From the cell containing the given text, extract its center point as (X, Y) coordinate. 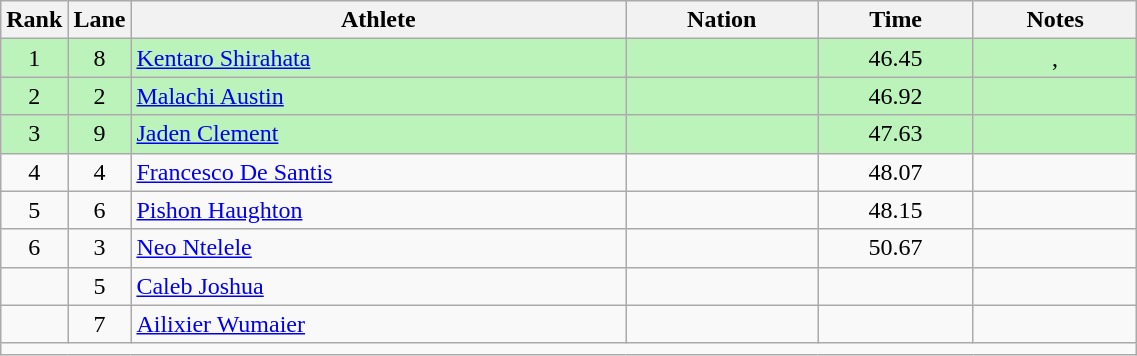
, (1055, 58)
Kentaro Shirahata (378, 58)
Athlete (378, 20)
Francesco De Santis (378, 172)
46.92 (896, 96)
48.07 (896, 172)
Nation (722, 20)
Malachi Austin (378, 96)
7 (100, 324)
9 (100, 134)
8 (100, 58)
1 (34, 58)
46.45 (896, 58)
48.15 (896, 210)
Caleb Joshua (378, 286)
Ailixier Wumaier (378, 324)
50.67 (896, 248)
Rank (34, 20)
Pishon Haughton (378, 210)
47.63 (896, 134)
Jaden Clement (378, 134)
Notes (1055, 20)
Lane (100, 20)
Neo Ntelele (378, 248)
Time (896, 20)
